Capture the cell that displays the provided text and extract its (x, y) central coordinate. 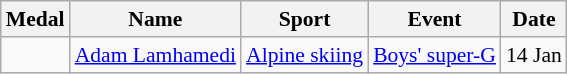
Event (434, 19)
Date (534, 19)
Name (156, 19)
Adam Lamhamedi (156, 55)
14 Jan (534, 55)
Alpine skiing (304, 55)
Sport (304, 19)
Medal (36, 19)
Boys' super-G (434, 55)
